Search for the cell housing the specified text and yield its [X, Y] center coordinate. 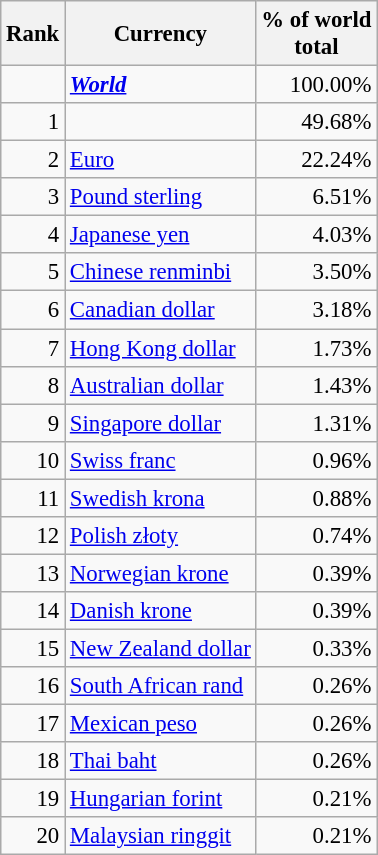
Euro [161, 160]
2 [33, 160]
5 [33, 273]
Swedish krona [161, 498]
9 [33, 423]
Currency [161, 34]
0.33% [316, 648]
Rank [33, 34]
16 [33, 686]
17 [33, 724]
1.31% [316, 423]
Polish złoty [161, 536]
4 [33, 235]
Hungarian forint [161, 799]
12 [33, 536]
Mexican peso [161, 724]
Danish krone [161, 611]
Hong Kong dollar [161, 348]
20 [33, 836]
13 [33, 573]
1.73% [316, 348]
10 [33, 460]
0.88% [316, 498]
Canadian dollar [161, 310]
Norwegian krone [161, 573]
3 [33, 197]
15 [33, 648]
6.51% [316, 197]
18 [33, 761]
0.74% [316, 536]
1.43% [316, 385]
49.68% [316, 122]
Thai baht [161, 761]
3.50% [316, 273]
% of worldtotal [316, 34]
3.18% [316, 310]
100.00% [316, 85]
Chinese renminbi [161, 273]
Singapore dollar [161, 423]
Japanese yen [161, 235]
11 [33, 498]
14 [33, 611]
World [161, 85]
4.03% [316, 235]
6 [33, 310]
19 [33, 799]
22.24% [316, 160]
Australian dollar [161, 385]
Pound sterling [161, 197]
Swiss franc [161, 460]
7 [33, 348]
0.96% [316, 460]
8 [33, 385]
South African rand [161, 686]
Malaysian ringgit [161, 836]
New Zealand dollar [161, 648]
1 [33, 122]
